From the cell containing the given text, extract its center point as [x, y] coordinate. 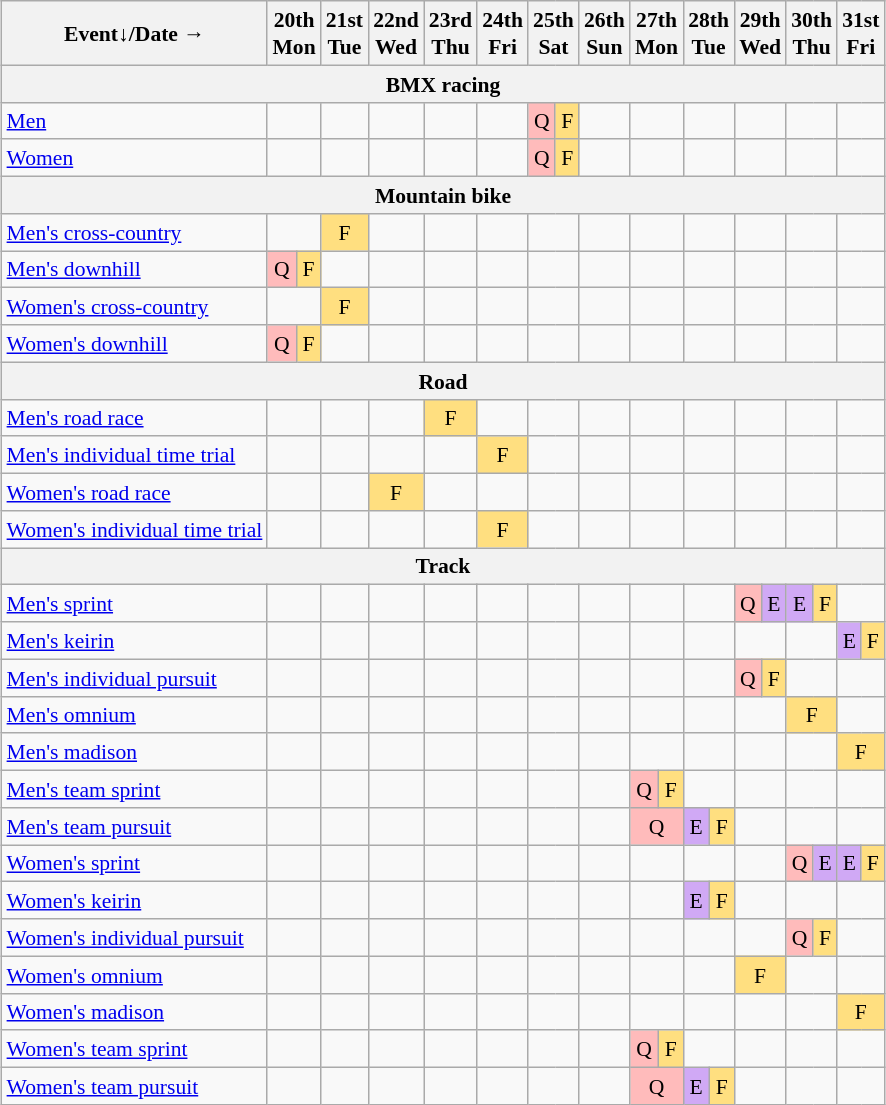
Women's individual time trial [135, 528]
26thSun [604, 33]
Women's team sprint [135, 1048]
21stTue [344, 33]
Track [444, 566]
Men [135, 120]
Men's sprint [135, 604]
Women [135, 158]
Women's downhill [135, 344]
Men's madison [135, 752]
22ndWed [396, 33]
Mountain bike [444, 194]
Road [444, 380]
Women's madison [135, 1012]
Women's sprint [135, 862]
Men's cross-country [135, 232]
30thThu [812, 33]
Women's cross-country [135, 306]
Men's team sprint [135, 788]
Men's road race [135, 418]
24thFri [502, 33]
28thTue [708, 33]
Women's omnium [135, 974]
BMX racing [444, 84]
Men's omnium [135, 714]
Women's team pursuit [135, 1086]
Women's keirin [135, 900]
Women's road race [135, 492]
23rdThu [450, 33]
Men's individual time trial [135, 454]
Men's downhill [135, 268]
20thMon [294, 33]
Men's team pursuit [135, 826]
31stFri [860, 33]
Event↓/Date → [135, 33]
Men's keirin [135, 640]
27thMon [656, 33]
Women's individual pursuit [135, 938]
29thWed [760, 33]
Men's individual pursuit [135, 678]
25thSat [554, 33]
